Scan for the cell matching the given text and deliver its [x, y] coordinate at center. 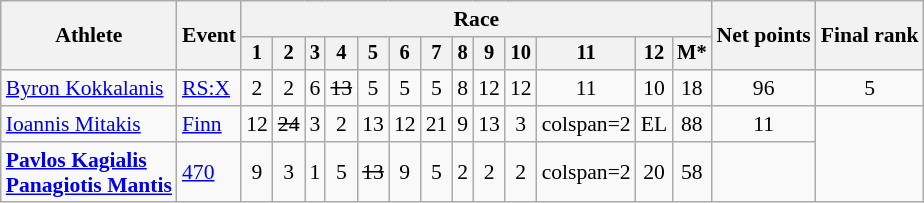
58 [692, 172]
Finn [209, 124]
M* [692, 54]
Pavlos KagialisPanagiotis Mantis [89, 172]
18 [692, 88]
Race [476, 19]
Final rank [870, 36]
96 [764, 88]
Event [209, 36]
Net points [764, 36]
7 [437, 54]
24 [289, 124]
EL [654, 124]
88 [692, 124]
RS:X [209, 88]
Athlete [89, 36]
Ioannis Mitakis [89, 124]
20 [654, 172]
21 [437, 124]
4 [341, 54]
Byron Kokkalanis [89, 88]
470 [209, 172]
